Scan for the cell matching the given text and deliver its [x, y] coordinate at center. 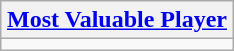
Most Valuable Player [116, 20]
